For the text-containing cell, return its midpoint in [X, Y] coordinate format. 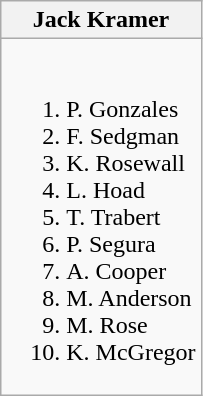
Jack Kramer [101, 20]
P. Gonzales F. Sedgman K. Rosewall L. Hoad T. Trabert P. Segura A. Cooper M. Anderson M. Rose K. McGregor [101, 217]
